Pinpoint the cell where the given text exists, returning its [x, y] midpoint coordinate. 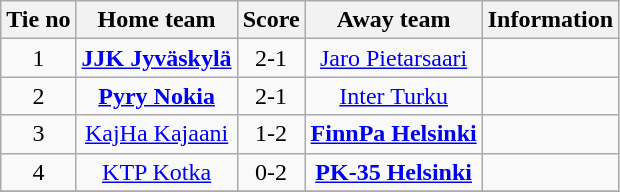
KajHa Kajaani [156, 134]
1-2 [271, 134]
Tie no [38, 20]
JJK Jyväskylä [156, 58]
2 [38, 96]
0-2 [271, 172]
Score [271, 20]
Jaro Pietarsaari [394, 58]
4 [38, 172]
Information [550, 20]
Pyry Nokia [156, 96]
3 [38, 134]
FinnPa Helsinki [394, 134]
Away team [394, 20]
PK-35 Helsinki [394, 172]
KTP Kotka [156, 172]
Inter Turku [394, 96]
1 [38, 58]
Home team [156, 20]
